Find where the given text appears and provide that cell's center as (x, y) coordinate. 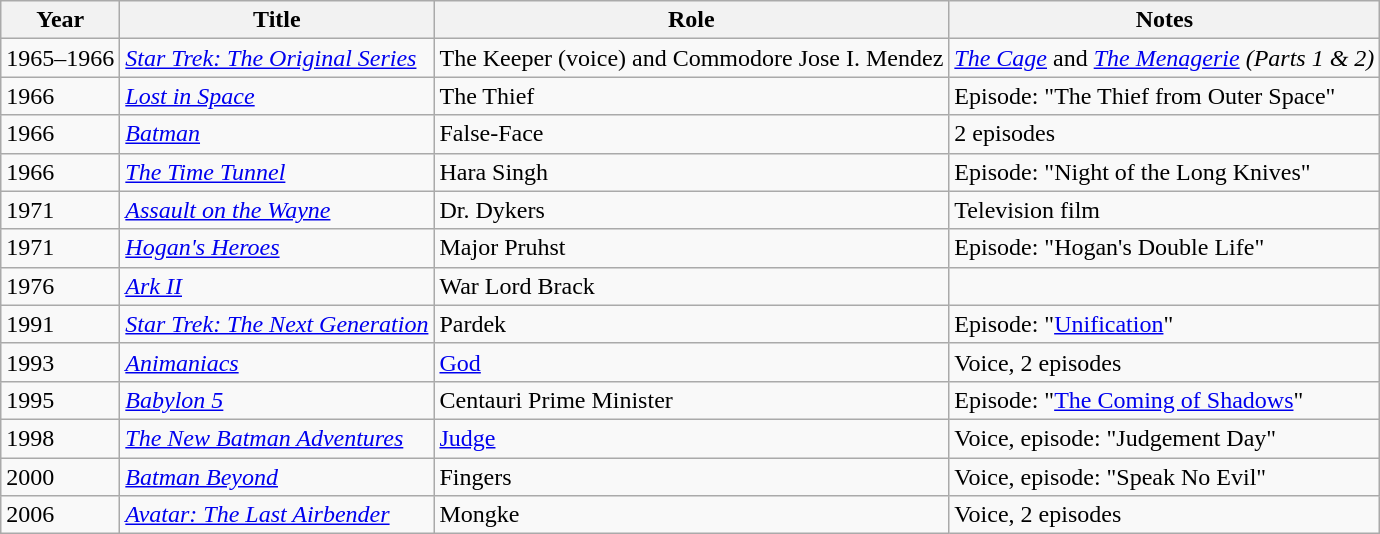
Hogan's Heroes (277, 248)
2006 (60, 515)
2 episodes (1164, 134)
Animaniacs (277, 362)
Episode: "The Coming of Shadows" (1164, 400)
War Lord Brack (692, 286)
False-Face (692, 134)
Major Pruhst (692, 248)
Notes (1164, 20)
The Thief (692, 96)
Episode: "Unification" (1164, 324)
The Keeper (voice) and Commodore Jose I. Mendez (692, 58)
2000 (60, 477)
Voice, episode: "Judgement Day" (1164, 438)
Avatar: The Last Airbender (277, 515)
The Cage and The Menagerie (Parts 1 & 2) (1164, 58)
Title (277, 20)
Episode: "Hogan's Double Life" (1164, 248)
Television film (1164, 210)
Batman (277, 134)
Assault on the Wayne (277, 210)
Role (692, 20)
Pardek (692, 324)
Fingers (692, 477)
1991 (60, 324)
1993 (60, 362)
Star Trek: The Next Generation (277, 324)
1965–1966 (60, 58)
1976 (60, 286)
1995 (60, 400)
Batman Beyond (277, 477)
Lost in Space (277, 96)
Star Trek: The Original Series (277, 58)
Episode: "Night of the Long Knives" (1164, 172)
God (692, 362)
Ark II (277, 286)
Judge (692, 438)
Episode: "The Thief from Outer Space" (1164, 96)
The New Batman Adventures (277, 438)
Babylon 5 (277, 400)
Dr. Dykers (692, 210)
Year (60, 20)
The Time Tunnel (277, 172)
Centauri Prime Minister (692, 400)
Voice, episode: "Speak No Evil" (1164, 477)
1998 (60, 438)
Mongke (692, 515)
Hara Singh (692, 172)
